Return the (X, Y) coordinate for the center point of the cell that contains the specified text.  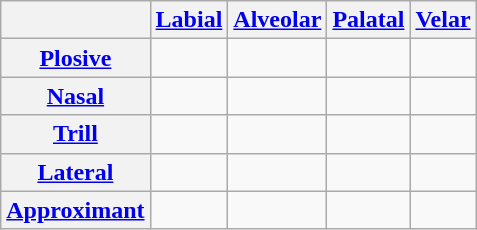
Approximant (76, 210)
Alveolar (278, 20)
Nasal (76, 96)
Trill (76, 134)
Plosive (76, 58)
Velar (443, 20)
Labial (189, 20)
Palatal (368, 20)
Lateral (76, 172)
